Return (x, y) of the center of cell containing provided text 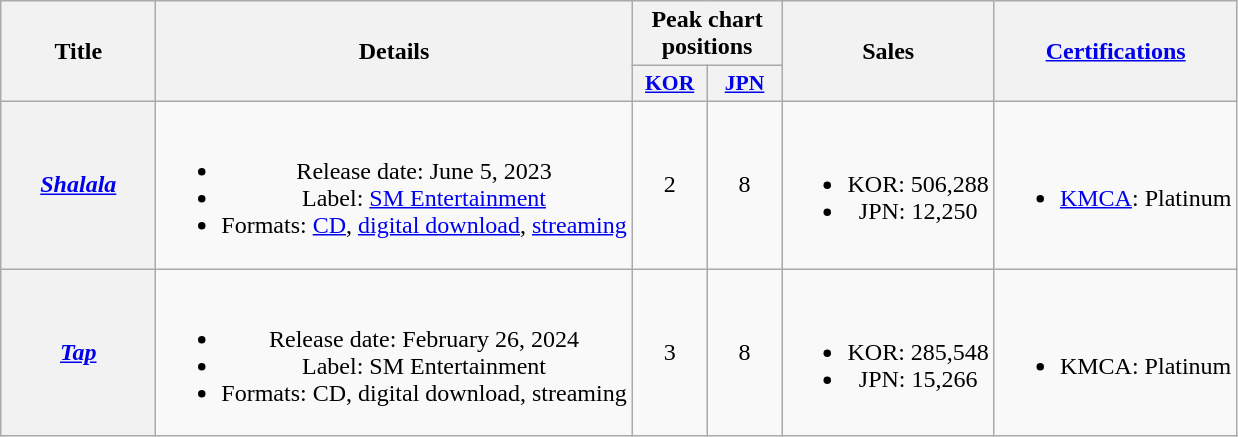
KOR: 506,288JPN: 12,250 (888, 184)
Details (394, 52)
Release date: February 26, 2024Label: SM EntertainmentFormats: CD, digital download, streaming (394, 352)
KOR (670, 84)
Release date: June 5, 2023Label: SM EntertainmentFormats: CD, digital download, streaming (394, 184)
JPN (744, 84)
Sales (888, 52)
Tap (78, 352)
Certifications (1115, 52)
Shalala (78, 184)
3 (670, 352)
Peak chart positions (707, 34)
Title (78, 52)
2 (670, 184)
KOR: 285,548JPN: 15,266 (888, 352)
